Identify which cell holds the provided text, then report its (X, Y) central coordinate. 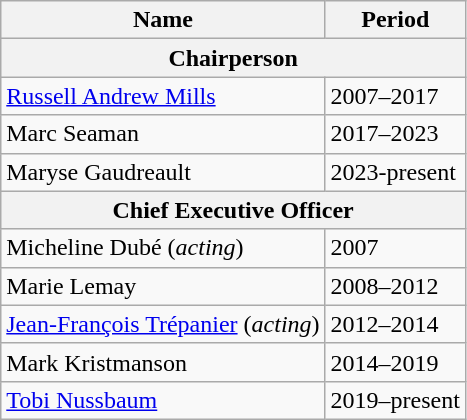
2014–2019 (395, 362)
Maryse Gaudreault (163, 172)
Name (163, 20)
2008–2012 (395, 286)
Micheline Dubé (acting) (163, 248)
Mark Kristmanson (163, 362)
Jean-François Trépanier (acting) (163, 324)
2019–present (395, 400)
2007 (395, 248)
2023-present (395, 172)
2012–2014 (395, 324)
Period (395, 20)
Marie Lemay (163, 286)
Russell Andrew Mills (163, 96)
Chief Executive Officer (234, 210)
Marc Seaman (163, 134)
2017–2023 (395, 134)
Tobi Nussbaum (163, 400)
Chairperson (234, 58)
2007–2017 (395, 96)
